From the cell containing the given text, extract its center point as [x, y] coordinate. 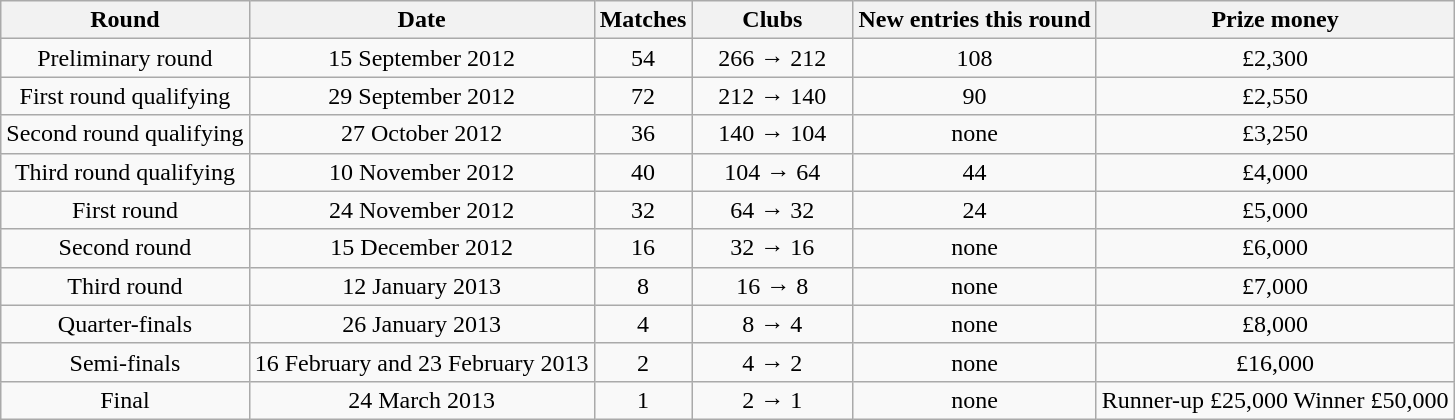
4 → 2 [772, 362]
8 [643, 286]
40 [643, 172]
£16,000 [1275, 362]
£8,000 [1275, 324]
Second round qualifying [125, 134]
Date [422, 20]
72 [643, 96]
212 → 140 [772, 96]
140 → 104 [772, 134]
15 December 2012 [422, 248]
32 [643, 210]
44 [974, 172]
Quarter-finals [125, 324]
First round qualifying [125, 96]
29 September 2012 [422, 96]
24 November 2012 [422, 210]
£4,000 [1275, 172]
£6,000 [1275, 248]
Third round [125, 286]
36 [643, 134]
Second round [125, 248]
£2,550 [1275, 96]
104 → 64 [772, 172]
266 → 212 [772, 58]
16 → 8 [772, 286]
16 February and 23 February 2013 [422, 362]
24 March 2013 [422, 400]
Preliminary round [125, 58]
£7,000 [1275, 286]
15 September 2012 [422, 58]
Final [125, 400]
90 [974, 96]
2 → 1 [772, 400]
Matches [643, 20]
54 [643, 58]
26 January 2013 [422, 324]
Prize money [1275, 20]
24 [974, 210]
Third round qualifying [125, 172]
64 → 32 [772, 210]
16 [643, 248]
£3,250 [1275, 134]
Round [125, 20]
1 [643, 400]
Clubs [772, 20]
First round [125, 210]
£2,300 [1275, 58]
8 → 4 [772, 324]
4 [643, 324]
£5,000 [1275, 210]
Semi-finals [125, 362]
27 October 2012 [422, 134]
Runner-up £25,000 Winner £50,000 [1275, 400]
2 [643, 362]
32 → 16 [772, 248]
108 [974, 58]
12 January 2013 [422, 286]
10 November 2012 [422, 172]
New entries this round [974, 20]
